Locate the cell with the specified text and output its (X, Y) center coordinate. 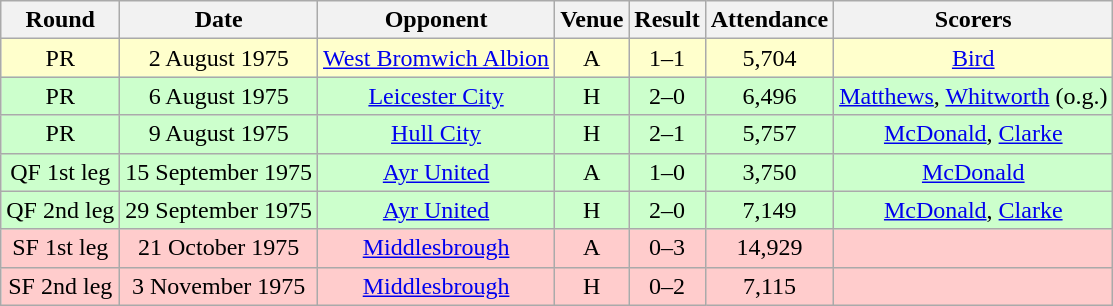
Round (60, 20)
SF 1st leg (60, 248)
15 September 1975 (219, 172)
2 August 1975 (219, 58)
5,757 (769, 134)
0–2 (667, 286)
West Bromwich Albion (436, 58)
5,704 (769, 58)
SF 2nd leg (60, 286)
Bird (974, 58)
7,149 (769, 210)
7,115 (769, 286)
Scorers (974, 20)
14,929 (769, 248)
1–1 (667, 58)
Matthews, Whitworth (o.g.) (974, 96)
Result (667, 20)
21 October 1975 (219, 248)
9 August 1975 (219, 134)
6,496 (769, 96)
QF 1st leg (60, 172)
Attendance (769, 20)
QF 2nd leg (60, 210)
Venue (592, 20)
2–1 (667, 134)
3,750 (769, 172)
3 November 1975 (219, 286)
29 September 1975 (219, 210)
Hull City (436, 134)
1–0 (667, 172)
6 August 1975 (219, 96)
Opponent (436, 20)
Date (219, 20)
0–3 (667, 248)
McDonald (974, 172)
Leicester City (436, 96)
